Identify which cell holds the provided text, then report its (x, y) central coordinate. 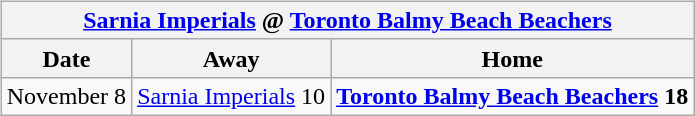
November 8 (66, 96)
Date (66, 58)
Home (512, 58)
Toronto Balmy Beach Beachers 18 (512, 96)
Sarnia Imperials 10 (232, 96)
Sarnia Imperials @ Toronto Balmy Beach Beachers (347, 20)
Away (232, 58)
